Extract the (x, y) coordinate from the center of the cell holding the provided text.  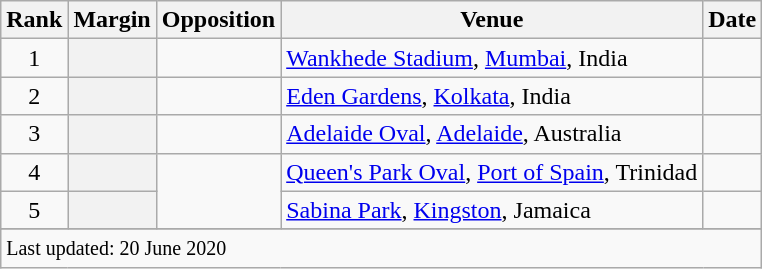
Opposition (218, 20)
5 (34, 210)
Adelaide Oval, Adelaide, Australia (492, 134)
Rank (34, 20)
Date (732, 20)
Eden Gardens, Kolkata, India (492, 96)
Sabina Park, Kingston, Jamaica (492, 210)
2 (34, 96)
Margin (112, 20)
Last updated: 20 June 2020 (382, 248)
3 (34, 134)
Wankhede Stadium, Mumbai, India (492, 58)
4 (34, 172)
1 (34, 58)
Queen's Park Oval, Port of Spain, Trinidad (492, 172)
Venue (492, 20)
